Provide the [X, Y] coordinate of the cell's center where the given text is located.  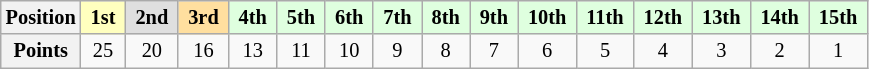
3rd [203, 17]
7 [494, 51]
2 [779, 51]
2nd [152, 17]
5th [301, 17]
15th [838, 17]
4 [663, 51]
5 [604, 51]
20 [152, 51]
14th [779, 17]
6 [547, 51]
10th [547, 17]
16 [203, 51]
Points [41, 51]
4th [253, 17]
13th [721, 17]
3 [721, 51]
7th [397, 17]
11 [301, 51]
12th [663, 17]
9 [397, 51]
10 [349, 51]
11th [604, 17]
25 [104, 51]
6th [349, 17]
1 [838, 51]
8 [446, 51]
9th [494, 17]
8th [446, 17]
Position [41, 17]
13 [253, 51]
1st [104, 17]
